Detect which cell encompasses the target text, then output its (x, y) center coordinate. 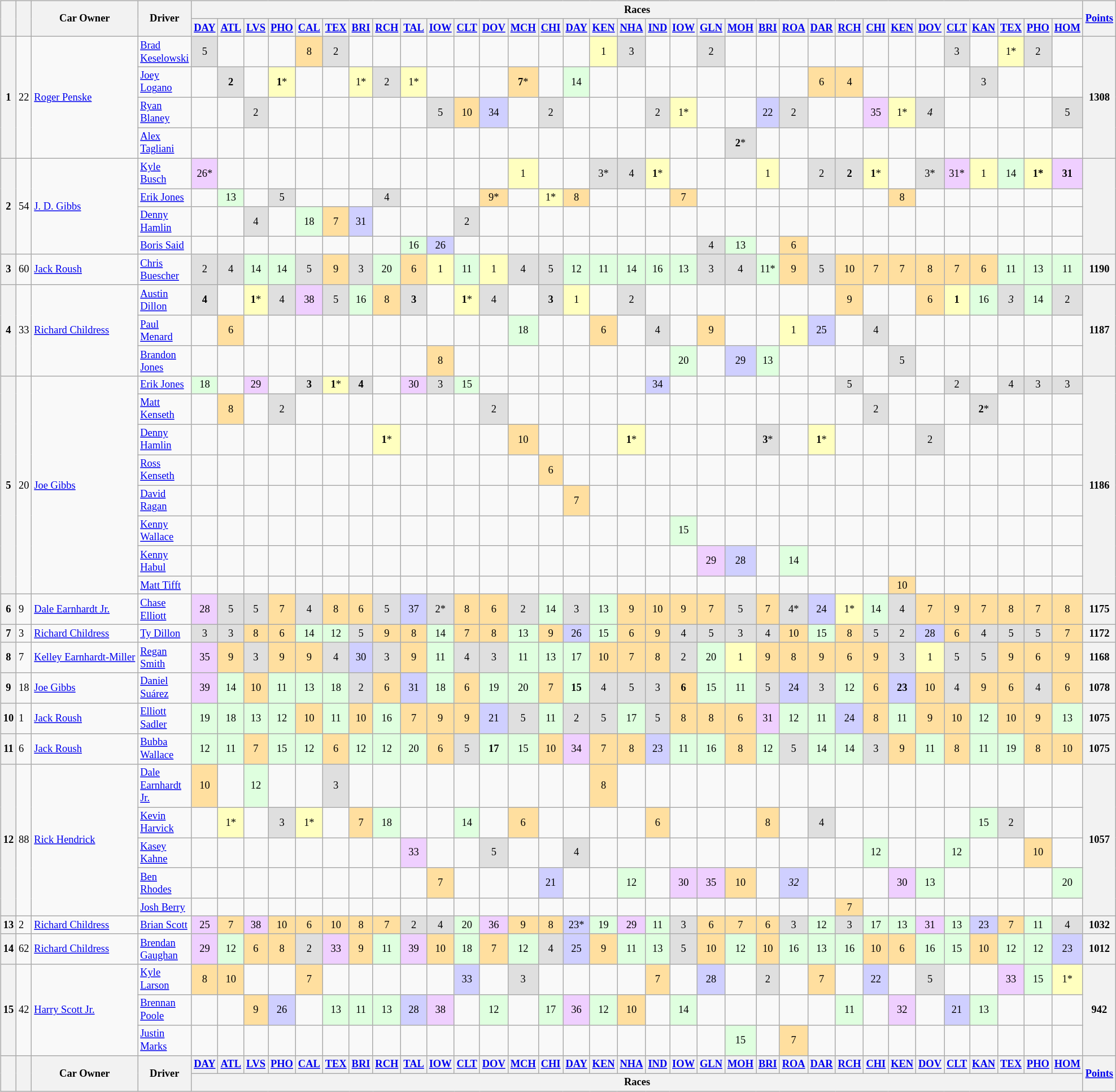
Matt Kenseth (165, 409)
Ross Kenseth (165, 470)
9* (494, 198)
1078 (1099, 688)
Paul Menard (165, 330)
31* (957, 173)
1186 (1099, 485)
1175 (1099, 610)
Kasey Kahne (165, 852)
Harry Scott Jr. (85, 1010)
1187 (1099, 330)
Chris Buescher (165, 269)
Austin Dillon (165, 300)
23* (576, 925)
1172 (1099, 633)
Brad Keselowski (165, 51)
Brandon Jones (165, 361)
4* (794, 610)
1032 (1099, 925)
Kelley Earnhardt-Miller (85, 658)
Bubba Wallace (165, 749)
Alex Tagliani (165, 143)
Brennan Poole (165, 1010)
1057 (1099, 839)
Kyle Busch (165, 173)
Joey Logano (165, 82)
David Ragan (165, 501)
37 (413, 610)
54 (24, 206)
Daniel Suárez (165, 688)
Kenny Wallace (165, 531)
Boris Said (165, 245)
Kyle Larson (165, 980)
1190 (1099, 269)
Regan Smith (165, 658)
7* (523, 82)
60 (24, 269)
Brendan Gaughan (165, 949)
Rick Hendrick (85, 839)
1308 (1099, 97)
1012 (1099, 949)
88 (24, 839)
J. D. Gibbs (85, 206)
Ben Rhodes (165, 883)
Roger Penske (85, 97)
Brian Scott (165, 925)
1168 (1099, 658)
Ryan Blaney (165, 112)
Ty Dillon (165, 633)
Elliott Sadler (165, 719)
Justin Marks (165, 1041)
Matt Tifft (165, 585)
62 (24, 949)
Josh Berry (165, 907)
Kenny Habul (165, 561)
11* (768, 269)
42 (24, 1010)
Chase Elliott (165, 610)
942 (1099, 1010)
26* (204, 173)
Kevin Harvick (165, 823)
